Provide the [x, y] coordinate of the cell's center where the given text is located.  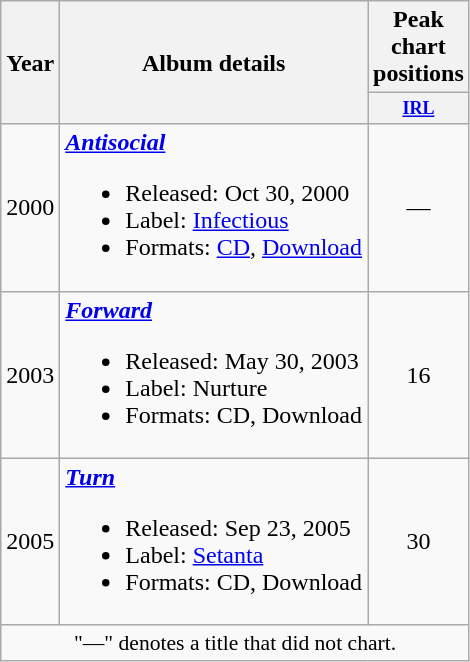
ForwardReleased: May 30, 2003Label: NurtureFormats: CD, Download [214, 374]
Peak chart positions [419, 47]
"—" denotes a title that did not chart. [236, 643]
IRL [419, 108]
TurnReleased: Sep 23, 2005Label: SetantaFormats: CD, Download [214, 542]
16 [419, 374]
— [419, 208]
2005 [30, 542]
Year [30, 62]
2000 [30, 208]
2003 [30, 374]
Album details [214, 62]
30 [419, 542]
AntisocialReleased: Oct 30, 2000Label: InfectiousFormats: CD, Download [214, 208]
